Provide the [X, Y] coordinate of the cell's center where the given text is located.  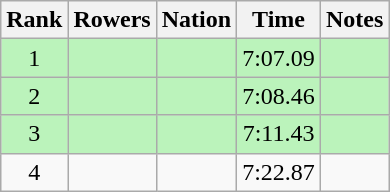
Rank [34, 20]
7:22.87 [279, 172]
7:07.09 [279, 58]
Rowers [112, 20]
7:08.46 [279, 96]
2 [34, 96]
4 [34, 172]
3 [34, 134]
Time [279, 20]
7:11.43 [279, 134]
1 [34, 58]
Notes [354, 20]
Nation [196, 20]
